Find where the given text appears and provide that cell's center as [x, y] coordinate. 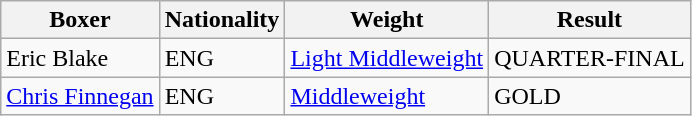
Middleweight [387, 96]
Boxer [80, 20]
Result [590, 20]
Chris Finnegan [80, 96]
Weight [387, 20]
Nationality [222, 20]
Light Middleweight [387, 58]
QUARTER-FINAL [590, 58]
Eric Blake [80, 58]
GOLD [590, 96]
